Provide the [x, y] coordinate of the cell's center where the given text is located.  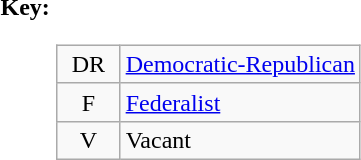
Vacant [240, 140]
Federalist [240, 102]
F [89, 102]
V [89, 140]
Democratic-Republican [240, 64]
DR [89, 64]
